Return [x, y] of the center of cell containing provided text 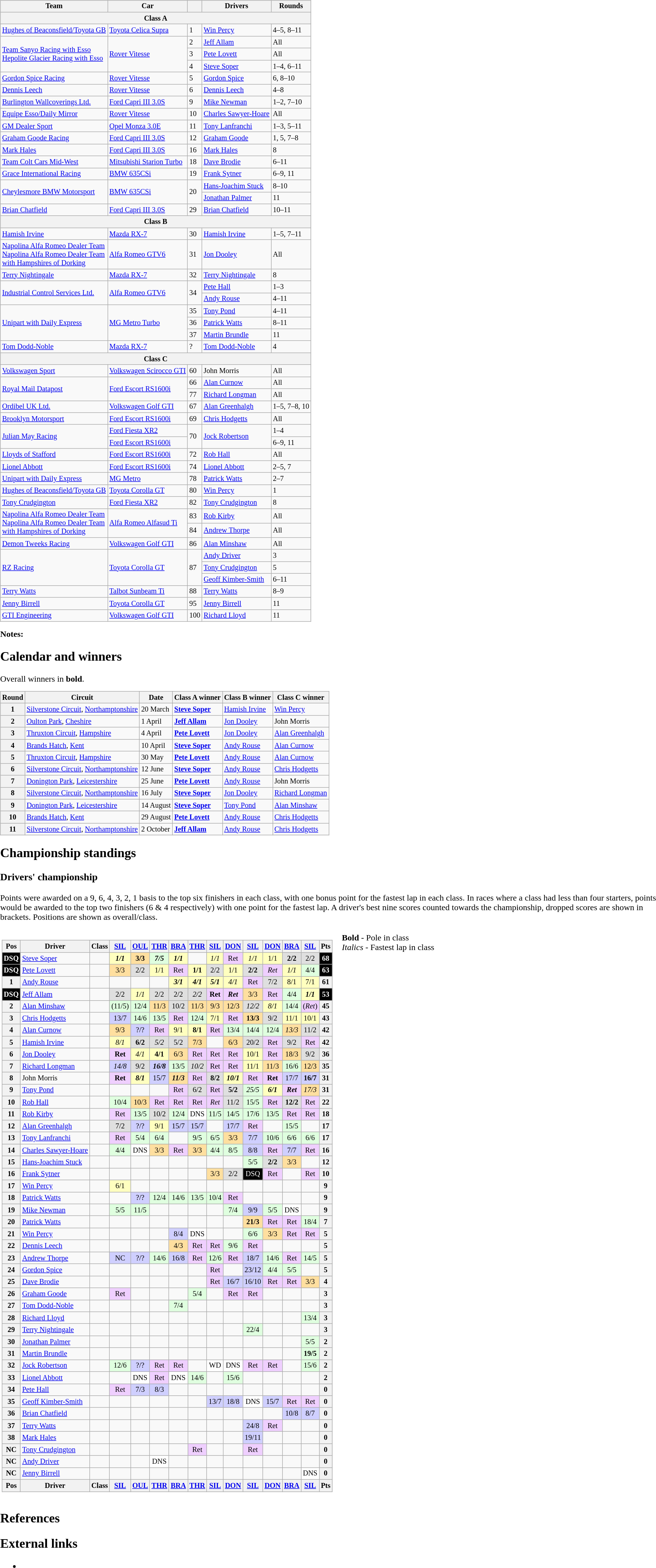
19/11 [253, 1438]
22/4 [253, 1330]
61 [326, 982]
66 [195, 383]
68 [326, 959]
38 [11, 1438]
17/3 [310, 1090]
24 [11, 1270]
Class B winner [247, 697]
9/9 [253, 1210]
Alfa Romeo Alfasud Ti [147, 523]
WD [215, 1366]
10/6 [273, 1138]
MG Metro Turbo [147, 322]
18/3 [292, 1054]
4 April [156, 733]
53 [326, 994]
100 [195, 615]
45 [326, 1006]
69 [195, 419]
14 August [156, 805]
43 [326, 1018]
16 July [156, 793]
2 October [156, 829]
21 [11, 1234]
8–10 [291, 186]
1 April [156, 722]
Class C winner [301, 697]
15 [11, 1162]
84 [195, 530]
Burlington Wallcoverings Ltd. [54, 102]
14/8 [120, 1066]
24/8 [253, 1426]
83 [195, 516]
25 June [156, 781]
25 [11, 1282]
21/3 [253, 1222]
77 [195, 395]
16/6 [292, 1066]
74 [195, 467]
6/5 [215, 1138]
16/10 [253, 1282]
8/8 [253, 1150]
95 [195, 603]
Class C [156, 359]
10/8 [292, 1414]
10–11 [291, 210]
5/1 [215, 982]
Graham Goode Racing [54, 138]
Class A [156, 18]
10/3 [140, 1102]
Round [13, 697]
18/8 [233, 1402]
Volkswagen Scirocco GTI [147, 371]
9/6 [233, 1246]
Toyota Celica Supra [147, 30]
72 [195, 455]
4–8 [291, 90]
Bold - Pole in class Italics - Fastest lap in class [388, 1211]
6/4 [159, 1138]
Car [147, 6]
13 [11, 1138]
4/3 [178, 1246]
7/5 [159, 959]
1, 5, 7–8 [291, 138]
8/4 [178, 1234]
1–3 [291, 287]
78 [195, 479]
Volkswagen Sport [54, 371]
12 June [156, 769]
9/5 [197, 1138]
20/2 [253, 1042]
Drivers [236, 6]
Royal Mail Datapost [54, 389]
Mitsubishi Starion Turbo [147, 162]
8–11 [291, 323]
14 [11, 1150]
Opel Monza 3.0E [147, 126]
25/5 [253, 1090]
19/5 [310, 1354]
Class A winner [198, 697]
GTI Engineering [54, 615]
? [195, 347]
Team [54, 6]
1–4 [291, 431]
87 [195, 567]
Lloyds of Stafford [54, 455]
Julian May Racing [54, 436]
60 [195, 371]
27 [11, 1306]
8–9 [291, 592]
26 [11, 1294]
2–7 [291, 479]
Rounds [291, 6]
Oulton Park, Cheshire [82, 722]
(11/5) [120, 1006]
80 [195, 491]
3/1 [178, 982]
23/12 [253, 1270]
Class B [156, 222]
86 [195, 544]
33 [11, 1378]
18/7 [253, 1258]
Date [156, 697]
Grace International Racing [54, 174]
1–3, 5–11 [291, 126]
Circuit [82, 697]
Equipe Esso/Daily Mirror [54, 114]
Talbot Sunbeam Ti [147, 592]
Gordon Spice Racing [54, 78]
29 August [156, 817]
82 [195, 503]
2–5, 7 [291, 467]
1–2, 7–10 [291, 102]
MG Metro [147, 479]
Team Sanyo Racing with EssoHepolite Glacier Racing with Esso [54, 54]
GM Dealer Sport [54, 126]
6, 8–10 [291, 78]
88 [195, 592]
18/4 [310, 1222]
RZ Racing [54, 567]
1–4, 6–11 [291, 66]
20 March [156, 709]
Industrial Control Services Ltd. [54, 293]
8/7 [310, 1414]
30 May [156, 757]
Demon Tweeks Racing [54, 544]
17/6 [253, 1114]
8/3 [159, 1390]
10 April [156, 745]
8/5 [233, 1150]
(Ret) [310, 1006]
Brooklyn Motorsport [54, 419]
67 [195, 407]
8/2 [215, 1078]
1–5, 7–8, 10 [291, 407]
Ordibel UK Ltd. [54, 407]
1–5, 7–11 [291, 234]
23 [11, 1258]
28 [11, 1318]
4–5, 8–11 [291, 30]
Team Colt Cars Mid-West [54, 162]
63 [326, 970]
Cheylesmore BMW Motorsport [54, 192]
70 [195, 436]
